Identify which cell holds the provided text, then report its [X, Y] central coordinate. 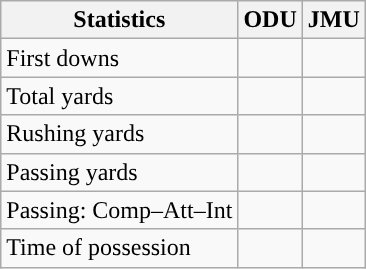
Passing yards [120, 172]
Statistics [120, 20]
Total yards [120, 96]
First downs [120, 58]
Passing: Comp–Att–Int [120, 210]
Rushing yards [120, 134]
ODU [270, 20]
Time of possession [120, 248]
JMU [334, 20]
